Extract the [X, Y] coordinate from the center of the cell holding the provided text.  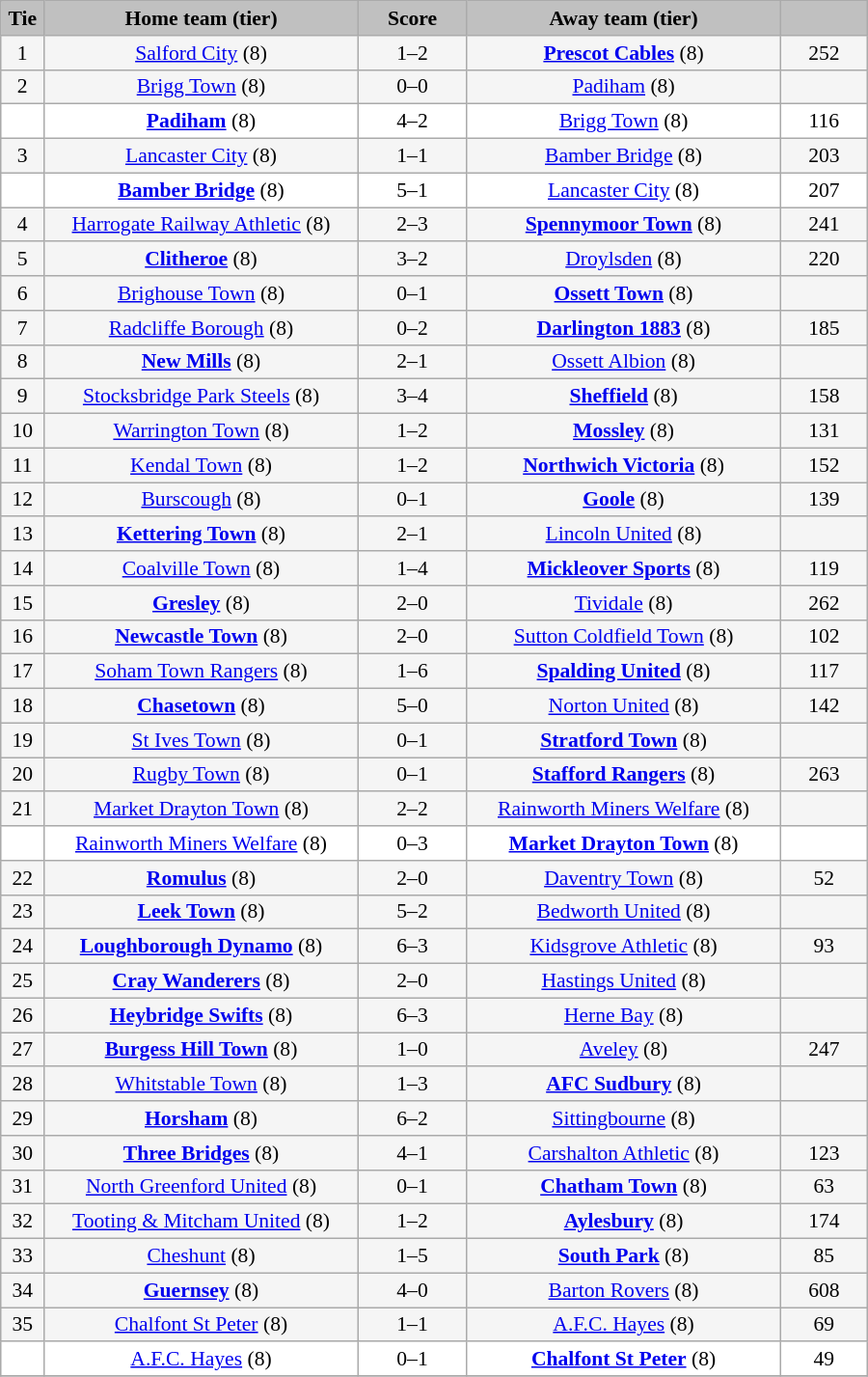
South Park (8) [624, 1256]
2–2 [412, 810]
Brighouse Town (8) [202, 293]
Daventry Town (8) [624, 878]
Droylsden (8) [624, 260]
Norton United (8) [624, 706]
Lincoln United (8) [624, 535]
Mossley (8) [624, 431]
Carshalton Athletic (8) [624, 1153]
27 [23, 1050]
29 [23, 1118]
8 [23, 362]
Aylesbury (8) [624, 1222]
262 [824, 603]
1–6 [412, 672]
New Mills (8) [202, 362]
69 [824, 1325]
Away team (tier) [624, 18]
16 [23, 637]
116 [824, 122]
Rugby Town (8) [202, 775]
St Ives Town (8) [202, 740]
185 [824, 328]
Horsham (8) [202, 1118]
Gresley (8) [202, 603]
63 [824, 1187]
Stratford Town (8) [624, 740]
117 [824, 672]
30 [23, 1153]
1–0 [412, 1050]
7 [23, 328]
Coalville Town (8) [202, 568]
5 [23, 260]
1–5 [412, 1256]
608 [824, 1290]
102 [824, 637]
Sheffield (8) [624, 397]
9 [23, 397]
33 [23, 1256]
49 [824, 1360]
1–3 [412, 1085]
Loughborough Dynamo (8) [202, 947]
263 [824, 775]
0–2 [412, 328]
Stafford Rangers (8) [624, 775]
17 [23, 672]
Ossett Town (8) [624, 293]
6 [23, 293]
158 [824, 397]
12 [23, 500]
18 [23, 706]
Guernsey (8) [202, 1290]
Bedworth United (8) [624, 912]
20 [23, 775]
Radcliffe Borough (8) [202, 328]
Mickleover Sports (8) [624, 568]
4–0 [412, 1290]
21 [23, 810]
Kidsgrove Athletic (8) [624, 947]
Burgess Hill Town (8) [202, 1050]
Prescot Cables (8) [624, 53]
Cray Wanderers (8) [202, 981]
2–3 [412, 225]
Tie [23, 18]
Chasetown (8) [202, 706]
3 [23, 156]
35 [23, 1325]
Home team (tier) [202, 18]
174 [824, 1222]
11 [23, 465]
5–2 [412, 912]
Northwich Victoria (8) [624, 465]
Score [412, 18]
0–0 [412, 87]
10 [23, 431]
6–2 [412, 1118]
25 [23, 981]
252 [824, 53]
85 [824, 1256]
Harrogate Railway Athletic (8) [202, 225]
15 [23, 603]
13 [23, 535]
2 [23, 87]
220 [824, 260]
4 [23, 225]
Clitheroe (8) [202, 260]
142 [824, 706]
Spalding United (8) [624, 672]
Kettering Town (8) [202, 535]
22 [23, 878]
Romulus (8) [202, 878]
32 [23, 1222]
AFC Sudbury (8) [624, 1085]
152 [824, 465]
1 [23, 53]
26 [23, 1015]
Sittingbourne (8) [624, 1118]
19 [23, 740]
Tooting & Mitcham United (8) [202, 1222]
139 [824, 500]
North Greenford United (8) [202, 1187]
1–4 [412, 568]
Leek Town (8) [202, 912]
131 [824, 431]
Burscough (8) [202, 500]
Soham Town Rangers (8) [202, 672]
Salford City (8) [202, 53]
203 [824, 156]
Stocksbridge Park Steels (8) [202, 397]
0–3 [412, 843]
93 [824, 947]
Aveley (8) [624, 1050]
5–0 [412, 706]
34 [23, 1290]
Chatham Town (8) [624, 1187]
241 [824, 225]
28 [23, 1085]
5–1 [412, 190]
207 [824, 190]
3–2 [412, 260]
119 [824, 568]
Ossett Albion (8) [624, 362]
52 [824, 878]
Cheshunt (8) [202, 1256]
Tividale (8) [624, 603]
Hastings United (8) [624, 981]
Whitstable Town (8) [202, 1085]
123 [824, 1153]
Spennymoor Town (8) [624, 225]
Barton Rovers (8) [624, 1290]
14 [23, 568]
Warrington Town (8) [202, 431]
Goole (8) [624, 500]
Newcastle Town (8) [202, 637]
Heybridge Swifts (8) [202, 1015]
24 [23, 947]
247 [824, 1050]
Herne Bay (8) [624, 1015]
Three Bridges (8) [202, 1153]
23 [23, 912]
4–1 [412, 1153]
Darlington 1883 (8) [624, 328]
31 [23, 1187]
4–2 [412, 122]
Sutton Coldfield Town (8) [624, 637]
3–4 [412, 397]
Kendal Town (8) [202, 465]
